Output the (x, y) coordinate of the center of the cell containing the given text.  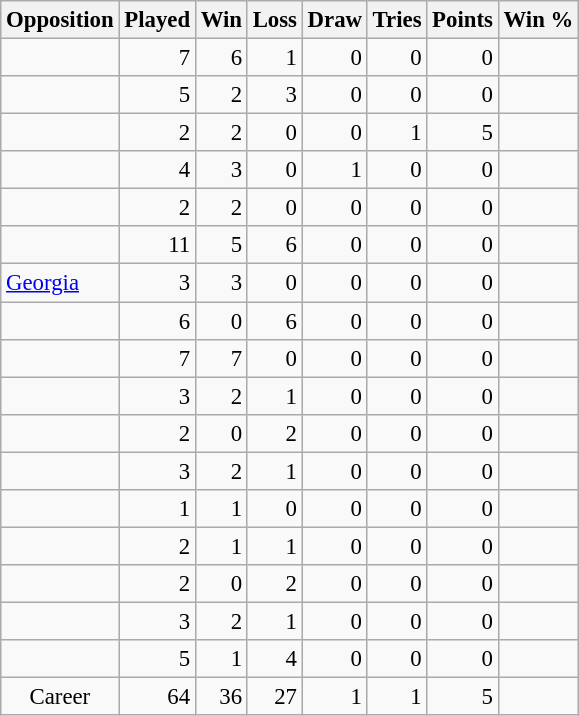
Draw (334, 20)
Played (157, 20)
Georgia (60, 283)
Win (221, 20)
Win % (538, 20)
Career (60, 697)
Points (462, 20)
Loss (274, 20)
27 (274, 697)
11 (157, 245)
64 (157, 697)
Opposition (60, 20)
36 (221, 697)
Tries (397, 20)
